Identify which cell holds the provided text, then report its (X, Y) central coordinate. 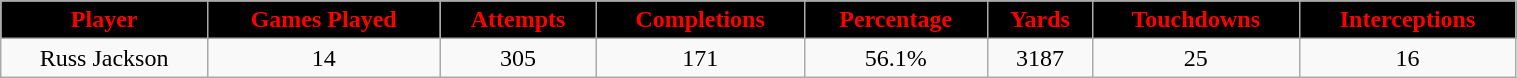
25 (1196, 58)
305 (518, 58)
Interceptions (1408, 20)
171 (700, 58)
Touchdowns (1196, 20)
14 (323, 58)
Attempts (518, 20)
Games Played (323, 20)
Completions (700, 20)
Percentage (896, 20)
Yards (1040, 20)
16 (1408, 58)
Russ Jackson (104, 58)
3187 (1040, 58)
56.1% (896, 58)
Player (104, 20)
